Provide the (x, y) coordinate of the cell's center where the given text is located.  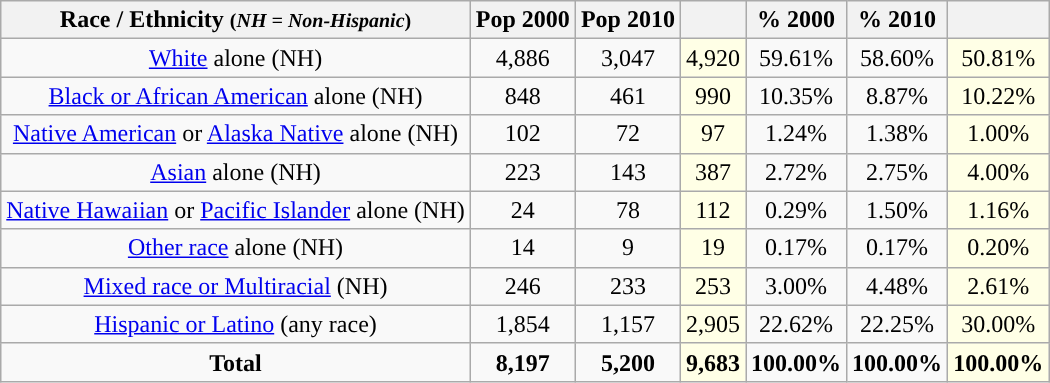
4,886 (522, 58)
1.50% (898, 210)
Mixed race or Multiracial (NH) (236, 286)
233 (628, 286)
253 (712, 286)
4.00% (998, 172)
387 (712, 172)
Hispanic or Latino (any race) (236, 324)
Race / Ethnicity (NH = Non-Hispanic) (236, 20)
19 (712, 248)
1,157 (628, 324)
Native American or Alaska Native alone (NH) (236, 134)
3,047 (628, 58)
50.81% (998, 58)
102 (522, 134)
9,683 (712, 362)
2,905 (712, 324)
9 (628, 248)
143 (628, 172)
5,200 (628, 362)
97 (712, 134)
1,854 (522, 324)
461 (628, 96)
1.00% (998, 134)
Native Hawaiian or Pacific Islander alone (NH) (236, 210)
30.00% (998, 324)
24 (522, 210)
1.38% (898, 134)
112 (712, 210)
Total (236, 362)
990 (712, 96)
4.48% (898, 286)
4,920 (712, 58)
White alone (NH) (236, 58)
14 (522, 248)
3.00% (796, 286)
2.61% (998, 286)
10.22% (998, 96)
10.35% (796, 96)
0.29% (796, 210)
1.24% (796, 134)
1.16% (998, 210)
246 (522, 286)
223 (522, 172)
59.61% (796, 58)
% 2000 (796, 20)
0.20% (998, 248)
Asian alone (NH) (236, 172)
Other race alone (NH) (236, 248)
22.25% (898, 324)
72 (628, 134)
Pop 2000 (522, 20)
848 (522, 96)
2.75% (898, 172)
% 2010 (898, 20)
58.60% (898, 58)
8,197 (522, 362)
2.72% (796, 172)
Pop 2010 (628, 20)
22.62% (796, 324)
78 (628, 210)
Black or African American alone (NH) (236, 96)
8.87% (898, 96)
